For the text-containing cell, return its midpoint in [x, y] coordinate format. 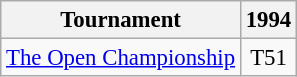
The Open Championship [121, 58]
1994 [268, 20]
Tournament [121, 20]
T51 [268, 58]
